Extract the (x, y) coordinate from the center of the cell holding the provided text.  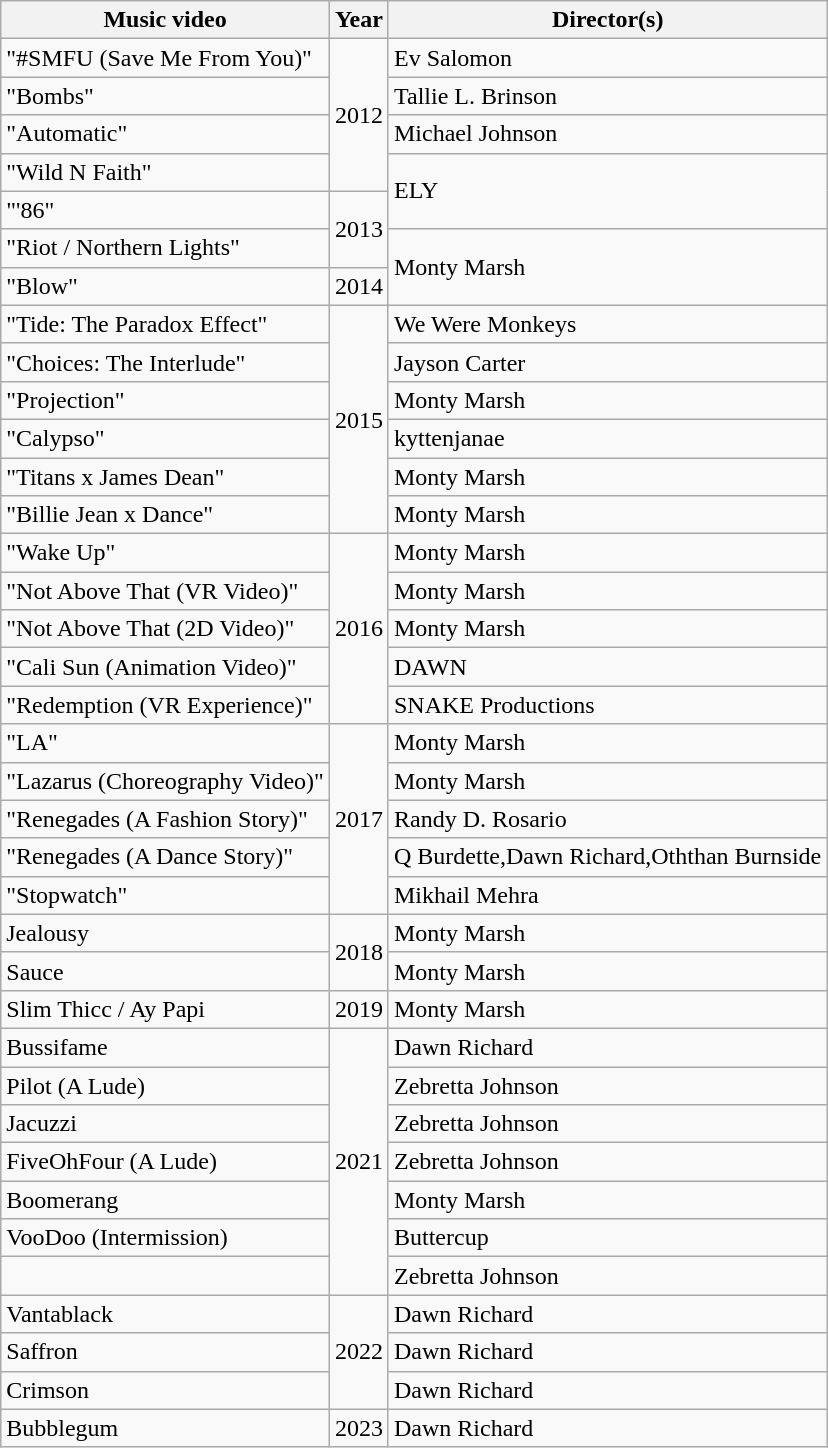
Boomerang (166, 1200)
2022 (358, 1352)
Pilot (A Lude) (166, 1085)
Mikhail Mehra (607, 895)
"Renegades (A Fashion Story)" (166, 819)
DAWN (607, 667)
"Renegades (A Dance Story)" (166, 857)
2014 (358, 286)
Q Burdette,Dawn Richard,Oththan Burnside (607, 857)
"Choices: The Interlude" (166, 362)
Music video (166, 20)
"LA" (166, 743)
Vantablack (166, 1314)
Director(s) (607, 20)
2012 (358, 115)
"Blow" (166, 286)
2013 (358, 229)
2018 (358, 952)
Crimson (166, 1390)
"Riot / Northern Lights" (166, 248)
"Bombs" (166, 96)
"Calypso" (166, 438)
"'86" (166, 210)
Jacuzzi (166, 1124)
Sauce (166, 971)
"Titans x James Dean" (166, 477)
Jayson Carter (607, 362)
2019 (358, 1009)
"Lazarus (Choreography Video)" (166, 781)
SNAKE Productions (607, 705)
Bussifame (166, 1047)
FiveOhFour (A Lude) (166, 1162)
"Cali Sun (Animation Video)" (166, 667)
2016 (358, 629)
"Not Above That (VR Video)" (166, 591)
Buttercup (607, 1238)
"Billie Jean x Dance" (166, 515)
2017 (358, 819)
"#SMFU (Save Me From You)" (166, 58)
Ev Salomon (607, 58)
Jealousy (166, 933)
"Stopwatch" (166, 895)
2023 (358, 1428)
2021 (358, 1161)
Year (358, 20)
We Were Monkeys (607, 324)
"Not Above That (2D Video)" (166, 629)
kyttenjanae (607, 438)
"Wild N Faith" (166, 172)
VooDoo (Intermission) (166, 1238)
2015 (358, 419)
"Wake Up" (166, 553)
Bubblegum (166, 1428)
"Tide: The Paradox Effect" (166, 324)
Slim Thicc / Ay Papi (166, 1009)
ELY (607, 191)
Tallie L. Brinson (607, 96)
"Automatic" (166, 134)
Randy D. Rosario (607, 819)
Saffron (166, 1352)
Michael Johnson (607, 134)
"Projection" (166, 400)
"Redemption (VR Experience)" (166, 705)
